Scan for the cell matching the given text and deliver its [x, y] coordinate at center. 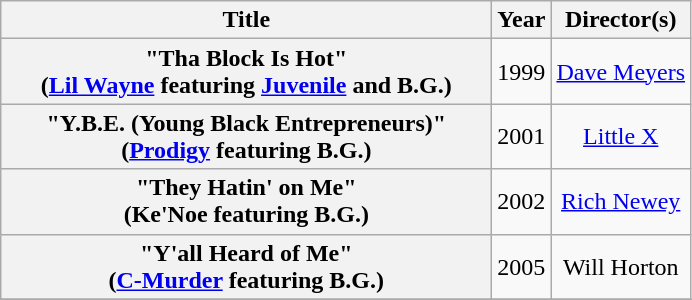
2005 [522, 266]
Year [522, 20]
2001 [522, 136]
"Tha Block Is Hot"(Lil Wayne featuring Juvenile and B.G.) [246, 72]
2002 [522, 202]
"They Hatin' on Me"(Ke'Noe featuring B.G.) [246, 202]
Little X [621, 136]
Director(s) [621, 20]
Dave Meyers [621, 72]
Title [246, 20]
Will Horton [621, 266]
1999 [522, 72]
"Y'all Heard of Me"(C-Murder featuring B.G.) [246, 266]
"Y.B.E. (Young Black Entrepreneurs)"(Prodigy featuring B.G.) [246, 136]
Rich Newey [621, 202]
